From the cell containing the given text, extract its center point as [x, y] coordinate. 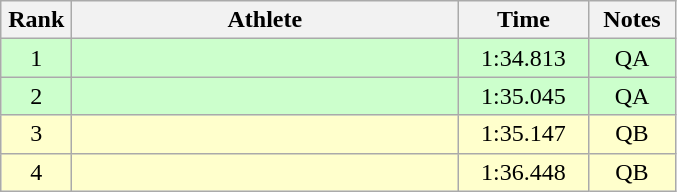
Time [524, 20]
1:36.448 [524, 172]
3 [36, 134]
1:35.045 [524, 96]
Notes [632, 20]
2 [36, 96]
Athlete [265, 20]
Rank [36, 20]
1:35.147 [524, 134]
1:34.813 [524, 58]
4 [36, 172]
1 [36, 58]
